Pinpoint the cell where the given text exists, returning its (x, y) midpoint coordinate. 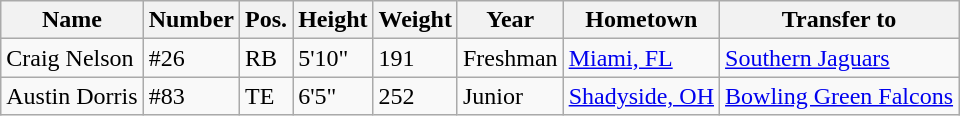
Transfer to (840, 20)
Miami, FL (641, 58)
Pos. (266, 20)
#83 (191, 96)
Height (333, 20)
RB (266, 58)
Name (72, 20)
Weight (415, 20)
#26 (191, 58)
Austin Dorris (72, 96)
Freshman (510, 58)
6'5" (333, 96)
252 (415, 96)
191 (415, 58)
Craig Nelson (72, 58)
Southern Jaguars (840, 58)
5'10" (333, 58)
Year (510, 20)
Bowling Green Falcons (840, 96)
Number (191, 20)
Hometown (641, 20)
Junior (510, 96)
TE (266, 96)
Shadyside, OH (641, 96)
